Pinpoint the cell where the given text exists, returning its (x, y) midpoint coordinate. 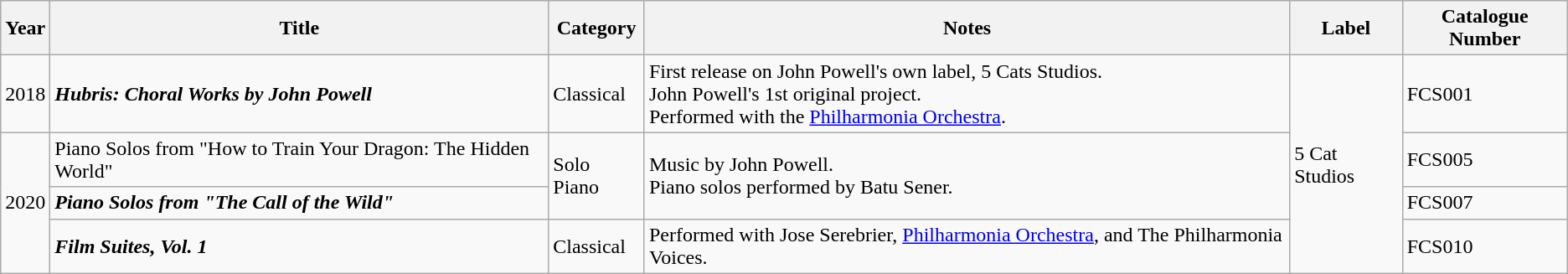
Hubris: Choral Works by John Powell (300, 94)
2020 (25, 203)
Solo Piano (596, 176)
FCS007 (1484, 203)
FCS001 (1484, 94)
Notes (967, 28)
Piano Solos from "The Call of the Wild" (300, 203)
Label (1347, 28)
5 Cat Studios (1347, 164)
FCS010 (1484, 246)
Year (25, 28)
Music by John Powell.Piano solos performed by Batu Sener. (967, 176)
First release on John Powell's own label, 5 Cats Studios.John Powell's 1st original project.Performed with the Philharmonia Orchestra. (967, 94)
Piano Solos from "How to Train Your Dragon: The Hidden World" (300, 159)
FCS005 (1484, 159)
Category (596, 28)
Film Suites, Vol. 1 (300, 246)
2018 (25, 94)
Title (300, 28)
Performed with Jose Serebrier, Philharmonia Orchestra, and The Philharmonia Voices. (967, 246)
Catalogue Number (1484, 28)
